Locate the cell with the specified text and output its (X, Y) center coordinate. 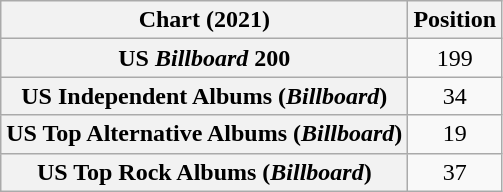
US Independent Albums (Billboard) (204, 96)
Chart (2021) (204, 20)
US Top Rock Albums (Billboard) (204, 172)
Position (455, 20)
US Billboard 200 (204, 58)
19 (455, 134)
37 (455, 172)
US Top Alternative Albums (Billboard) (204, 134)
34 (455, 96)
199 (455, 58)
